Provide the [x, y] coordinate of the cell's center where the given text is located.  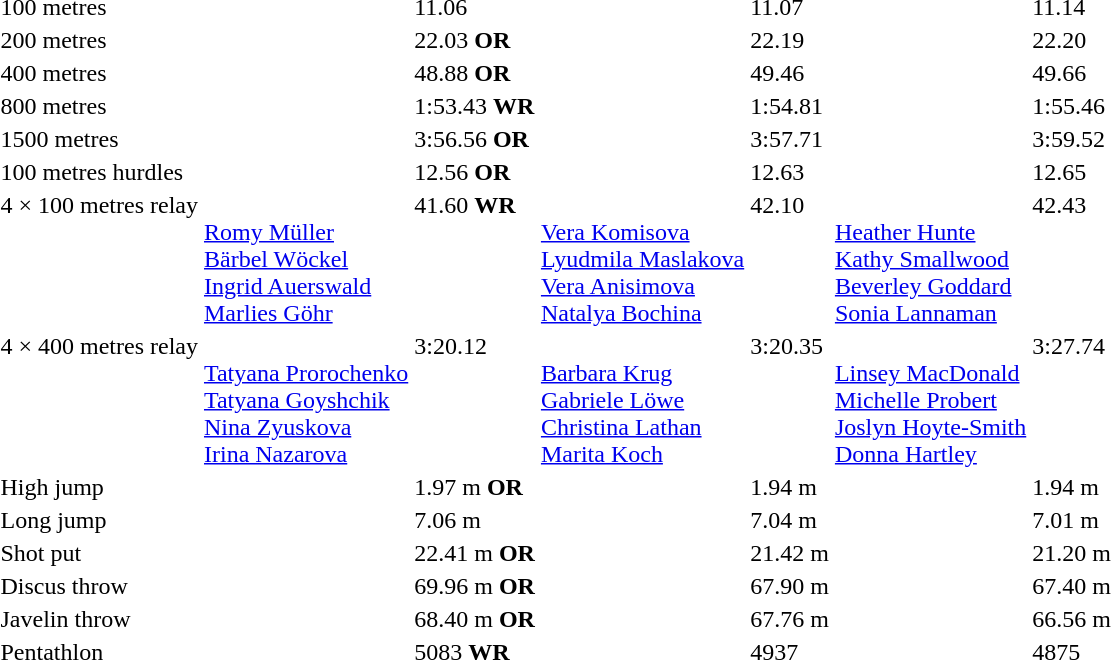
3:20.35 [790, 400]
22.41 m OR [475, 553]
3:20.12 [475, 400]
49.46 [790, 73]
42.10 [790, 259]
1:53.43 WR [475, 106]
22.03 OR [475, 40]
12.56 OR [475, 172]
1.94 m [790, 487]
Tatyana ProrochenkoTatyana GoyshchikNina ZyuskovaIrina Nazarova [306, 400]
22.19 [790, 40]
1:54.81 [790, 106]
41.60 WR [475, 259]
Barbara KrugGabriele LöweChristina LathanMarita Koch [642, 400]
48.88 OR [475, 73]
67.76 m [790, 619]
7.06 m [475, 520]
Romy MüllerBärbel WöckelIngrid AuerswaldMarlies Göhr [306, 259]
Vera KomisovaLyudmila MaslakovaVera AnisimovaNatalya Bochina [642, 259]
7.04 m [790, 520]
3:56.56 OR [475, 139]
21.42 m [790, 553]
3:57.71 [790, 139]
69.96 m OR [475, 586]
68.40 m OR [475, 619]
Heather HunteKathy SmallwoodBeverley GoddardSonia Lannaman [930, 259]
12.63 [790, 172]
1.97 m OR [475, 487]
67.90 m [790, 586]
Linsey MacDonaldMichelle ProbertJoslyn Hoyte-SmithDonna Hartley [930, 400]
